Pinpoint the cell where the given text exists, returning its (x, y) midpoint coordinate. 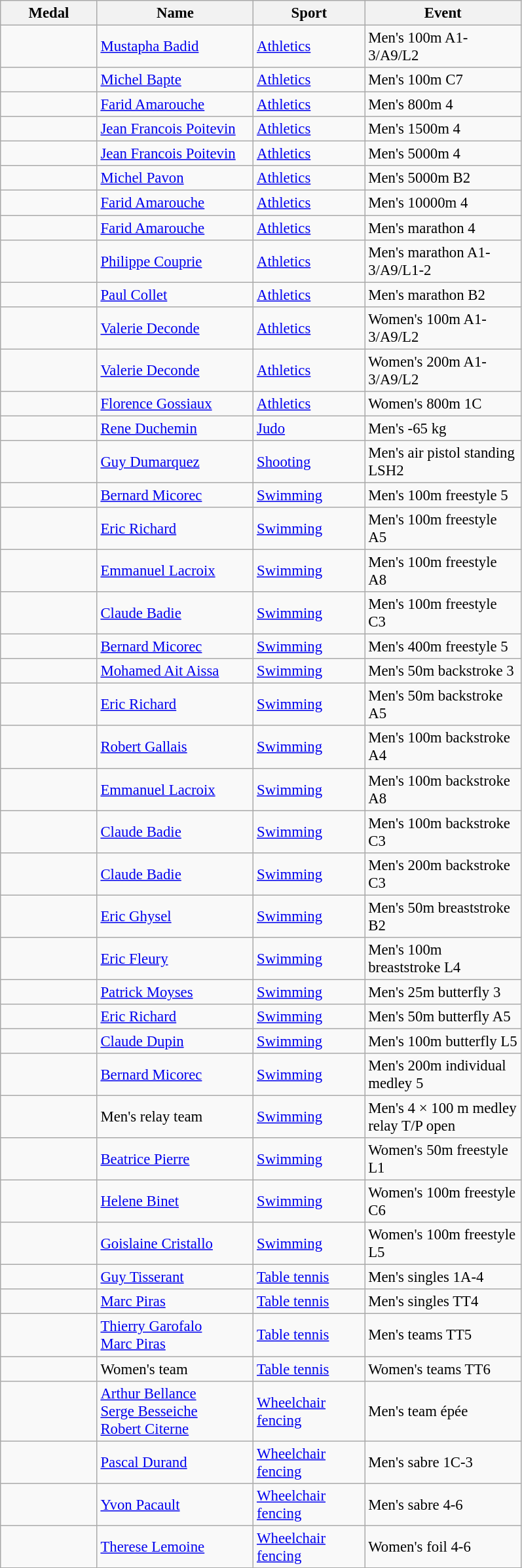
Women's 100m freestyle L5 (443, 1244)
Men's 200m individual medley 5 (443, 1075)
Claude Dupin (176, 1041)
Men's 100m breaststroke L4 (443, 958)
Men's 50m butterfly A5 (443, 1017)
Men's 50m backstroke 3 (443, 671)
Beatrice Pierre (176, 1159)
Paul Collet (176, 295)
Guy Tisserant (176, 1277)
Men's 200m backstroke C3 (443, 873)
Men's 100m backstroke A4 (443, 748)
Rene Duchemin (176, 428)
Women's teams TT6 (443, 1369)
Michel Pavon (176, 179)
Men's 1500m 4 (443, 129)
Men's team épée (443, 1411)
Pascal Durand (176, 1463)
Women's 800m 1C (443, 404)
Men's 10000m 4 (443, 203)
Michel Bapte (176, 80)
Men's marathon A1-3/A9/L1-2 (443, 261)
Men's singles TT4 (443, 1302)
Men's 100m freestyle A8 (443, 571)
Women's 100m freestyle C6 (443, 1202)
Guy Dumarquez (176, 462)
Women's 100m A1-3/A9/L2 (443, 327)
Marc Piras (176, 1302)
Mustapha Badid (176, 47)
Helene Binet (176, 1202)
Robert Gallais (176, 748)
Patrick Moyses (176, 992)
Men's marathon 4 (443, 228)
Thierry Garofalo Marc Piras (176, 1336)
Men's 400m freestyle 5 (443, 647)
Men's relay team (176, 1117)
Women's foil 4-6 (443, 1546)
Women's 200m A1-3/A9/L2 (443, 371)
Therese Lemoine (176, 1546)
Men's sabre 4-6 (443, 1504)
Men's 100m A1-3/A9/L2 (443, 47)
Men's 800m 4 (443, 105)
Eric Fleury (176, 958)
Men's 100m backstroke A8 (443, 790)
Event (443, 13)
Mohamed Ait Aissa (176, 671)
Eric Ghysel (176, 917)
Men's 25m butterfly 3 (443, 992)
Name (176, 13)
Judo (309, 428)
Philippe Couprie (176, 261)
Men's 100m backstroke C3 (443, 831)
Arthur Bellance Serge Besseiche Robert Citerne (176, 1411)
Women's team (176, 1369)
Men's air pistol standing LSH2 (443, 462)
Men's teams TT5 (443, 1336)
Men's 50m breaststroke B2 (443, 917)
Men's 5000m B2 (443, 179)
Shooting (309, 462)
Men's marathon B2 (443, 295)
Men's 100m freestyle A5 (443, 529)
Women's 50m freestyle L1 (443, 1159)
Sport (309, 13)
Men's 4 × 100 m medley relay T/P open (443, 1117)
Medal (48, 13)
Men's 5000m 4 (443, 154)
Men's 50m backstroke A5 (443, 704)
Men's 100m butterfly L5 (443, 1041)
Men's -65 kg (443, 428)
Men's 100m C7 (443, 80)
Men's 100m freestyle 5 (443, 495)
Goislaine Cristallo (176, 1244)
Yvon Pacault (176, 1504)
Florence Gossiaux (176, 404)
Men's sabre 1C-3 (443, 1463)
Men's 100m freestyle C3 (443, 613)
Men's singles 1A-4 (443, 1277)
